Find where the given text appears and provide that cell's center as (x, y) coordinate. 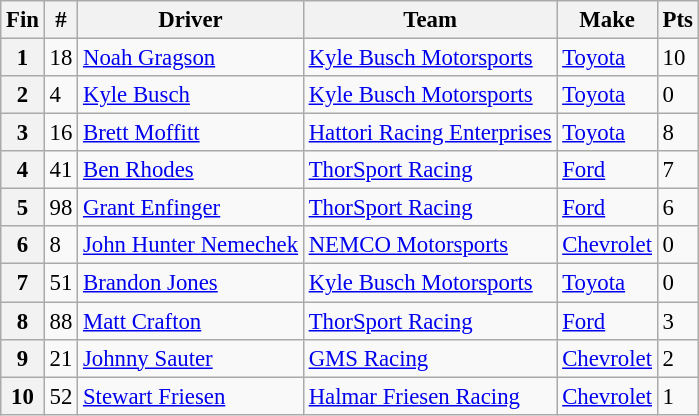
Stewart Friesen (191, 396)
Johnny Sauter (191, 358)
18 (60, 58)
Fin (23, 20)
Ben Rhodes (191, 170)
Brett Moffitt (191, 133)
Grant Enfinger (191, 208)
Noah Gragson (191, 58)
Kyle Busch (191, 95)
41 (60, 170)
51 (60, 283)
16 (60, 133)
Hattori Racing Enterprises (430, 133)
9 (23, 358)
88 (60, 321)
Matt Crafton (191, 321)
Make (607, 20)
NEMCO Motorsports (430, 245)
21 (60, 358)
# (60, 20)
GMS Racing (430, 358)
John Hunter Nemechek (191, 245)
Driver (191, 20)
5 (23, 208)
52 (60, 396)
Pts (678, 20)
Brandon Jones (191, 283)
98 (60, 208)
Halmar Friesen Racing (430, 396)
Team (430, 20)
